From the cell containing the given text, extract its center point as (x, y) coordinate. 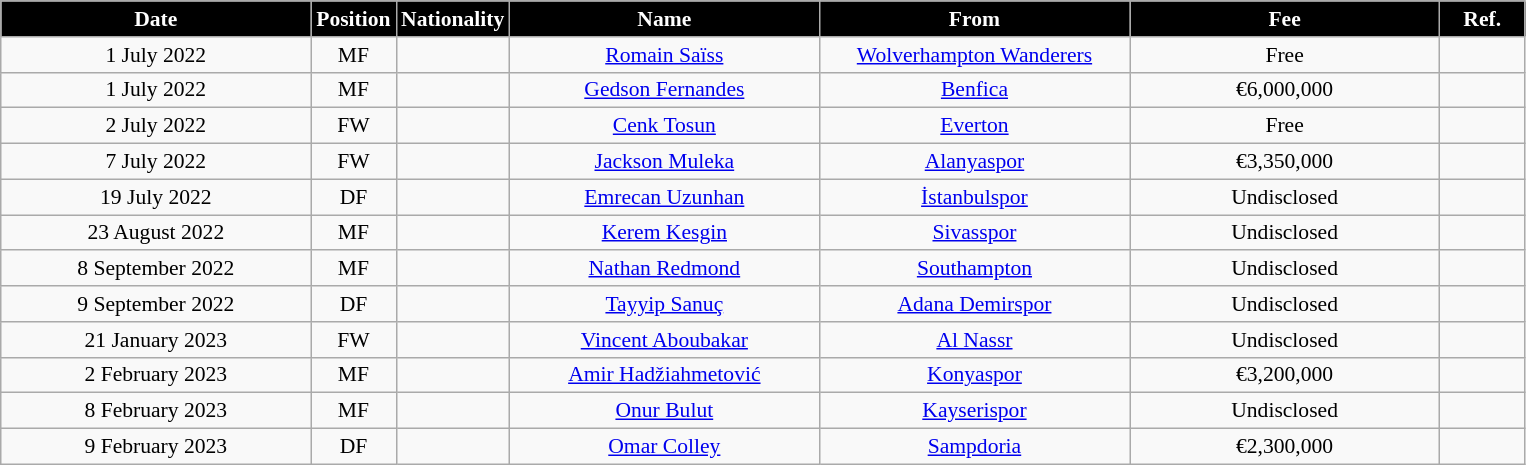
9 February 2023 (156, 447)
8 September 2022 (156, 269)
Sivasspor (974, 233)
Alanyaspor (974, 162)
Name (664, 19)
Tayyip Sanuç (664, 304)
Konyaspor (974, 375)
Everton (974, 126)
Gedson Fernandes (664, 90)
Southampton (974, 269)
19 July 2022 (156, 197)
Benfica (974, 90)
Al Nassr (974, 340)
€6,000,000 (1285, 90)
Onur Bulut (664, 411)
Emrecan Uzunhan (664, 197)
7 July 2022 (156, 162)
Adana Demirspor (974, 304)
From (974, 19)
Position (354, 19)
9 September 2022 (156, 304)
8 February 2023 (156, 411)
€2,300,000 (1285, 447)
23 August 2022 (156, 233)
Cenk Tosun (664, 126)
Jackson Muleka (664, 162)
Date (156, 19)
Vincent Aboubakar (664, 340)
Fee (1285, 19)
Wolverhampton Wanderers (974, 55)
Kerem Kesgin (664, 233)
Nationality (452, 19)
Kayserispor (974, 411)
€3,200,000 (1285, 375)
Amir Hadžiahmetović (664, 375)
Nathan Redmond (664, 269)
2 July 2022 (156, 126)
€3,350,000 (1285, 162)
Omar Colley (664, 447)
İstanbulspor (974, 197)
Romain Saïss (664, 55)
21 January 2023 (156, 340)
Ref. (1482, 19)
Sampdoria (974, 447)
2 February 2023 (156, 375)
